Search for the cell housing the specified text and yield its (x, y) center coordinate. 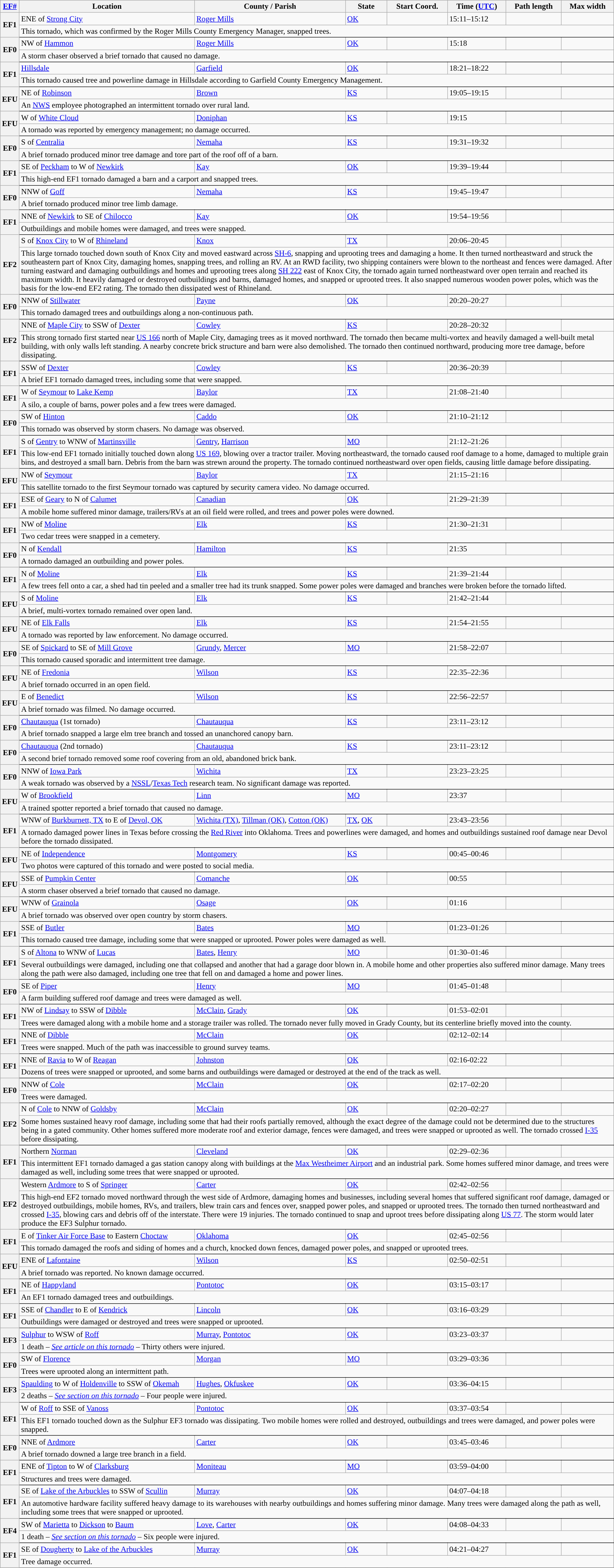
SSW of Dexter (107, 367)
Grundy, Mercer (270, 648)
Spaulding to W of Holdenville to SSW of Okemah (107, 1384)
03:23–03:37 (477, 1334)
This tornado damaged the roofs and siding of homes and a church, knocked down fences, damaged power poles, and snapped or uprooted trees. (317, 1248)
Hamilton (270, 549)
An NWS employee photographed an intermittent tornado over rural land. (317, 105)
20:28–20:32 (477, 325)
Doniphan (270, 117)
S of Centralia (107, 142)
Canadian (270, 499)
Moniteau (270, 1466)
NNE of Newkirk to SE of Chilocco (107, 216)
ESE of Geary to N of Calumet (107, 499)
Max width (588, 6)
19:45–19:47 (477, 192)
01:53–02:01 (477, 1010)
Outbuildings and mobile homes were damaged, and trees were snapped. (317, 228)
This tornado damaged trees and outbuildings along a non-continuous path. (317, 313)
23:23–23:25 (477, 771)
SW of Florence (107, 1359)
02:50–02:51 (477, 1260)
NE of Fredonia (107, 672)
S of Knox City to W of Rhineland (107, 241)
ENE of Tipton to W of Clarksburg (107, 1466)
Structures and trees were damaged. (317, 1479)
A trained spotter reported a brief tornado that caused no damage. (317, 808)
02:42–02:56 (477, 1185)
A brief, multi-vortex tornado remained over open land. (317, 610)
Garfield (270, 68)
Northern Norman (107, 1151)
Dozens of trees were snapped or uprooted, and some barns and outbuildings were damaged or destroyed at the end of the track as well. (317, 1072)
21:30–21:31 (477, 524)
01:45–01:48 (477, 986)
Bates (270, 928)
A brief tornado produced minor tree damage and tore part of the roof off of a barn. (317, 155)
A second brief tornado removed some roof covering from an old, abandoned brick bank. (317, 758)
Brown (270, 93)
Start Coord. (417, 6)
A brief tornado snapped a large elm tree branch and tossed an unanchored canopy barn. (317, 734)
SSE of Butler (107, 928)
NE of Elk Falls (107, 623)
19:15 (477, 117)
03:37–03:54 (477, 1408)
Linn (270, 795)
ENE of Strong City (107, 19)
Johnston (270, 1060)
Payne (270, 300)
01:23–01:26 (477, 928)
SE of Piper (107, 986)
04:07–04:18 (477, 1491)
00:55 (477, 878)
Montgomery (270, 854)
ENE of Lafontaine (107, 1260)
Hillsdale (107, 68)
20:06–20:45 (477, 241)
20:20–20:27 (477, 300)
Murray, Pontotoc (270, 1334)
03:59–04:00 (477, 1466)
21:08–21:40 (477, 392)
Trees were damaged. (317, 1097)
Oklahoma (270, 1235)
Two cedar trees were snapped in a cemetery. (317, 536)
15:18 (477, 43)
This tornado caused tree damage, including some that were snapped or uprooted. Power poles were damaged as well. (317, 940)
02:12–02:14 (477, 1035)
N of Cole to NNW of Goldsby (107, 1109)
Lincoln (270, 1310)
04:21–04:27 (477, 1549)
TX, OK (366, 820)
Western Ardmore to S of Springer (107, 1185)
NNW of Cole (107, 1084)
NE of Happyland (107, 1285)
21:15–21:16 (477, 475)
1 death – See article on this tornado – Thirty others were injured. (317, 1347)
A brief tornado was filmed. No damage occurred. (317, 709)
NW of Lindsay to SSW of Dibble (107, 1010)
03:16–03:29 (477, 1310)
NNW of Goff (107, 192)
This tornado caused sporadic and intermittent tree damage. (317, 660)
23:43–23:56 (477, 820)
Hughes, Okfuskee (270, 1384)
This tornado was observed by storm chasers. No damage was observed. (317, 429)
02:29–02:36 (477, 1151)
A mobile home suffered minor damage, trailers/RVs at an oil field were rolled, and trees and power poles were downed. (317, 512)
E of Benedict (107, 697)
WNW of Burkburnett, TX to E of Devol, OK (107, 820)
Location (107, 6)
1 death – See section on this tornado – Six people were injured. (317, 1537)
Trees were snapped. Much of the path was inaccessible to ground survey teams. (317, 1047)
WNW of Grainola (107, 903)
03:29–03:36 (477, 1359)
03:45–03:46 (477, 1442)
02:20–02:27 (477, 1109)
04:08–04:33 (477, 1525)
02:45–02:56 (477, 1235)
21:42–21:44 (477, 598)
22:35–22:36 (477, 672)
SW of Marietta to Dickson to Baum (107, 1525)
N of Kendall (107, 549)
Two photos were captured of this tornado and were posted to social media. (317, 866)
Comanche (270, 878)
This high-end EF1 tornado damaged a barn and a carport and snapped trees. (317, 179)
21:39–21:44 (477, 573)
NE of Robinson (107, 93)
02:17–02:20 (477, 1084)
19:39–19:44 (477, 167)
A weak tornado was observed by a NSSL/Texas Tech research team. No significant damage was reported. (317, 783)
Henry (270, 986)
S of Altona to WNW of Lucas (107, 952)
Chautauqua (2nd tornado) (107, 746)
County / Parish (270, 6)
A silo, a couple of barns, power poles and a few trees were damaged. (317, 404)
01:30–01:46 (477, 952)
A tornado was reported by law enforcement. No damage occurred. (317, 635)
SSE of Chandler to E of Kendrick (107, 1310)
Time (UTC) (477, 6)
Cleveland (270, 1151)
An EF1 tornado damaged trees and outbuildings. (317, 1297)
NW of Seymour (107, 475)
E of Tinker Air Force Base to Eastern Choctaw (107, 1235)
21:58–22:07 (477, 648)
20:36–20:39 (477, 367)
A brief tornado produced minor tree limb damage. (317, 204)
03:15–03:17 (477, 1285)
Sulphur to WSW of Roff (107, 1334)
21:29–21:39 (477, 499)
Wichita (TX), Tillman (OK), Cotton (OK) (270, 820)
A brief tornado occurred in an open field. (317, 685)
SSE of Pumpkin Center (107, 878)
Outbuildings were damaged or destroyed and trees were snapped or uprooted. (317, 1322)
21:10–21:12 (477, 417)
This satellite tornado to the first Seymour tornado was captured by security camera video. No damage occurred. (317, 487)
NE of Independence (107, 854)
Trees were uprooted along an intermittent path. (317, 1371)
NW of Moline (107, 524)
02:16-02:22 (477, 1060)
21:12–21:26 (477, 441)
A brief EF1 tornado damaged trees, including some that were snapped. (317, 380)
McClain, Grady (270, 1010)
N of Moline (107, 573)
03:36–04:15 (477, 1384)
NNW of Stillwater (107, 300)
W of Seymour to Lake Kemp (107, 392)
This tornado caused tree and powerline damage in Hillsdale according to Garfield County Emergency Management. (317, 80)
SE of Peckham to W of Newkirk (107, 167)
SE of Spickard to SE of Mill Grove (107, 648)
NNE of Ardmore (107, 1442)
18:21–18:22 (477, 68)
A brief tornado downed a large tree branch in a field. (317, 1454)
EF# (10, 6)
Path length (534, 6)
2 deaths – See section on this tornado – Four people were injured. (317, 1396)
Chautauqua (1st tornado) (107, 721)
W of White Cloud (107, 117)
NNE of Ravia to W of Reagan (107, 1060)
Caddo (270, 417)
Tree damage occurred. (317, 1562)
19:31–19:32 (477, 142)
Osage (270, 903)
Morgan (270, 1359)
Love, Carter (270, 1525)
W of Brookfield (107, 795)
00:45–00:46 (477, 854)
Gentry, Harrison (270, 441)
22:56–22:57 (477, 697)
NW of Hammon (107, 43)
SE of Lake of the Arbuckles to SSW of Scullin (107, 1491)
01:16 (477, 903)
State (366, 6)
NNE of Maple City to SSW of Dexter (107, 325)
EF4 (10, 1531)
19:05–19:15 (477, 93)
15:11–15:12 (477, 19)
This tornado, which was confirmed by the Roger Mills County Emergency Manager, snapped trees. (317, 31)
23:37 (477, 795)
Knox (270, 241)
21:35 (477, 549)
A tornado was reported by emergency management; no damage occurred. (317, 130)
A farm building suffered roof damage and trees were damaged as well. (317, 998)
Bates, Henry (270, 952)
NNW of Iowa Park (107, 771)
W of Roff to SSE of Vanoss (107, 1408)
A brief tornado was observed over open country by storm chasers. (317, 915)
S of Gentry to WNW of Martinsville (107, 441)
S of Moline (107, 598)
Wichita (270, 771)
A brief tornado was reported. No known damage occurred. (317, 1273)
21:54–21:55 (477, 623)
A tornado damaged an outbuilding and power poles. (317, 561)
SW of Hinton (107, 417)
SE of Dougherty to Lake of the Arbuckles (107, 1549)
19:54–19:56 (477, 216)
NNE of Dibble (107, 1035)
